Extract the [x, y] coordinate from the center of the cell holding the provided text.  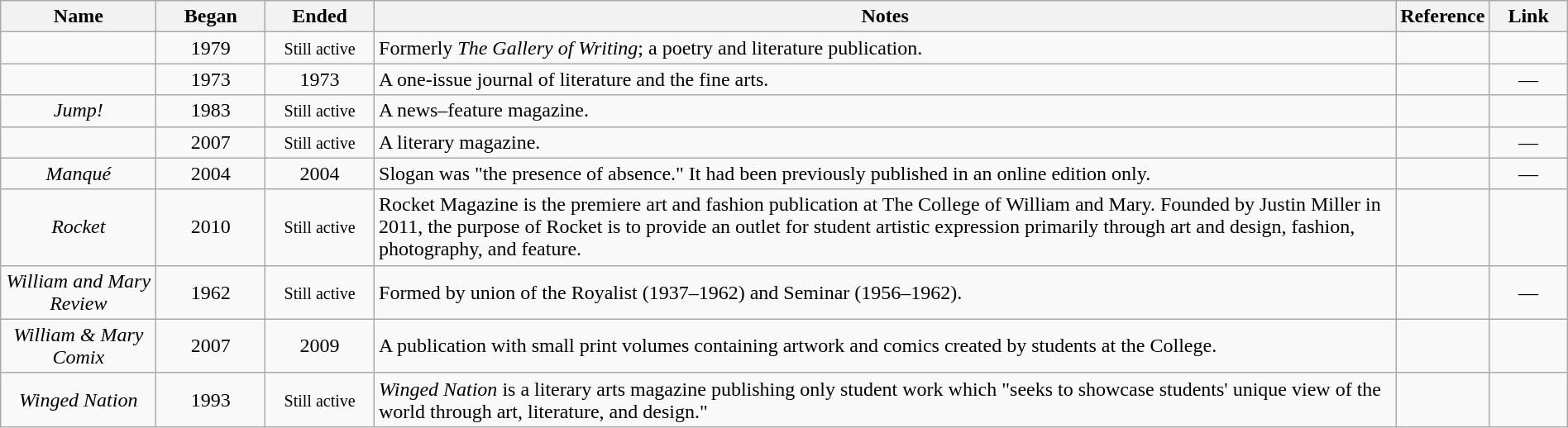
2010 [211, 227]
Link [1528, 17]
A publication with small print volumes containing artwork and comics created by students at the College. [885, 345]
Began [211, 17]
Formed by union of the Royalist (1937–1962) and Seminar (1956–1962). [885, 292]
1983 [211, 111]
Notes [885, 17]
A one-issue journal of literature and the fine arts. [885, 79]
A news–feature magazine. [885, 111]
William & Mary Comix [79, 345]
Formerly The Gallery of Writing; a poetry and literature publication. [885, 48]
1979 [211, 48]
A literary magazine. [885, 142]
Ended [320, 17]
Jump! [79, 111]
Name [79, 17]
Reference [1442, 17]
2009 [320, 345]
Rocket [79, 227]
1993 [211, 400]
Winged Nation [79, 400]
Manqué [79, 174]
William and Mary Review [79, 292]
Slogan was "the presence of absence." It had been previously published in an online edition only. [885, 174]
1962 [211, 292]
